Locate the cell with the specified text and output its [X, Y] center coordinate. 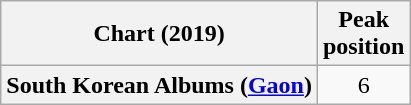
6 [363, 85]
Chart (2019) [160, 34]
South Korean Albums (Gaon) [160, 85]
Peakposition [363, 34]
